Determine the (x, y) coordinate at the center of the cell enclosing the given text.  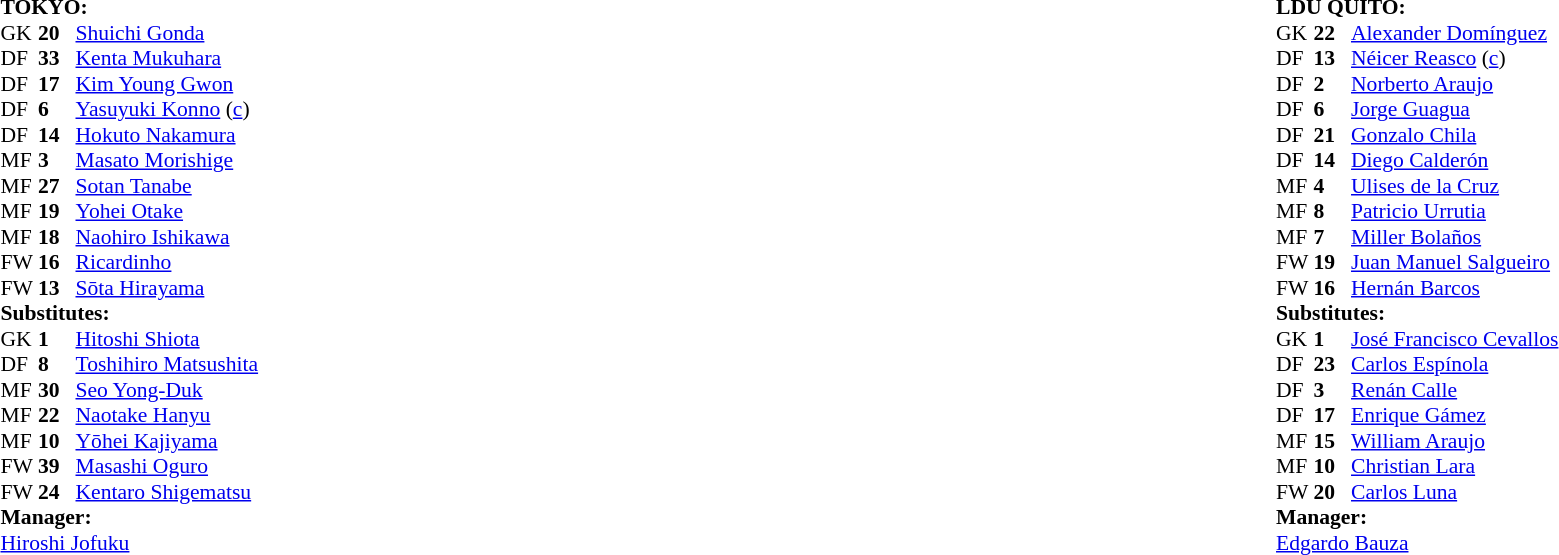
Ulises de la Cruz (1454, 186)
Jorge Guagua (1454, 109)
Norberto Araujo (1454, 84)
Kim Young Gwon (168, 84)
Kenta Mukuhara (168, 59)
Yōhei Kajiyama (168, 441)
4 (1333, 186)
Shuichi Gonda (168, 33)
7 (1333, 237)
2 (1333, 84)
Carlos Luna (1454, 492)
Sotan Tanabe (168, 186)
Ricardinho (168, 263)
23 (1333, 365)
Yohei Otake (168, 211)
21 (1333, 135)
William Araujo (1454, 441)
Sōta Hirayama (168, 288)
Hernán Barcos (1454, 288)
Gonzalo Chila (1454, 135)
39 (57, 467)
Juan Manuel Salgueiro (1454, 263)
33 (57, 59)
Masato Morishige (168, 161)
Seo Yong-Duk (168, 390)
Hokuto Nakamura (168, 135)
Masashi Oguro (168, 467)
Hitoshi Shiota (168, 339)
Patricio Urrutia (1454, 211)
30 (57, 390)
Alexander Domínguez (1454, 33)
27 (57, 186)
Toshihiro Matsushita (168, 365)
Yasuyuki Konno (c) (168, 109)
Christian Lara (1454, 467)
18 (57, 237)
Diego Calderón (1454, 161)
Renán Calle (1454, 390)
15 (1333, 441)
Naotake Hanyu (168, 415)
24 (57, 492)
Néicer Reasco (c) (1454, 59)
Naohiro Ishikawa (168, 237)
José Francisco Cevallos (1454, 339)
Miller Bolaños (1454, 237)
Carlos Espínola (1454, 365)
Enrique Gámez (1454, 415)
Kentaro Shigematsu (168, 492)
